Provide the [x, y] coordinate of the cell's center where the given text is located.  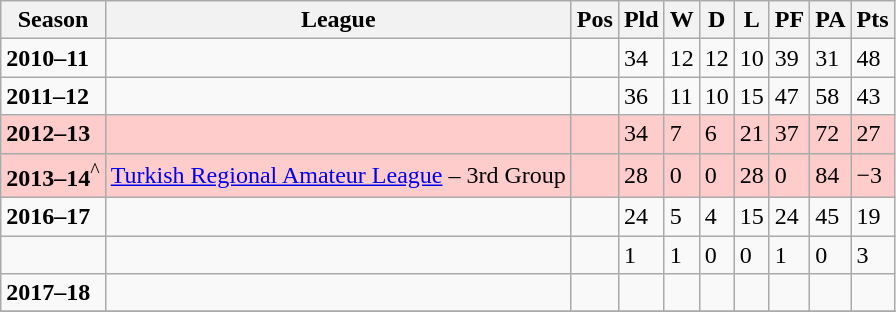
11 [682, 96]
48 [872, 58]
PA [830, 20]
2011–12 [53, 96]
4 [716, 217]
Pld [641, 20]
6 [716, 134]
72 [830, 134]
League [338, 20]
Pts [872, 20]
−3 [872, 176]
27 [872, 134]
2016–17 [53, 217]
19 [872, 217]
31 [830, 58]
3 [872, 255]
Pos [594, 20]
45 [830, 217]
Season [53, 20]
84 [830, 176]
2017–18 [53, 293]
21 [752, 134]
L [752, 20]
Turkish Regional Amateur League – 3rd Group [338, 176]
2010–11 [53, 58]
2012–13 [53, 134]
37 [789, 134]
43 [872, 96]
47 [789, 96]
W [682, 20]
2013–14^ [53, 176]
5 [682, 217]
39 [789, 58]
7 [682, 134]
PF [789, 20]
58 [830, 96]
36 [641, 96]
D [716, 20]
